Identify which cell holds the provided text, then report its (x, y) central coordinate. 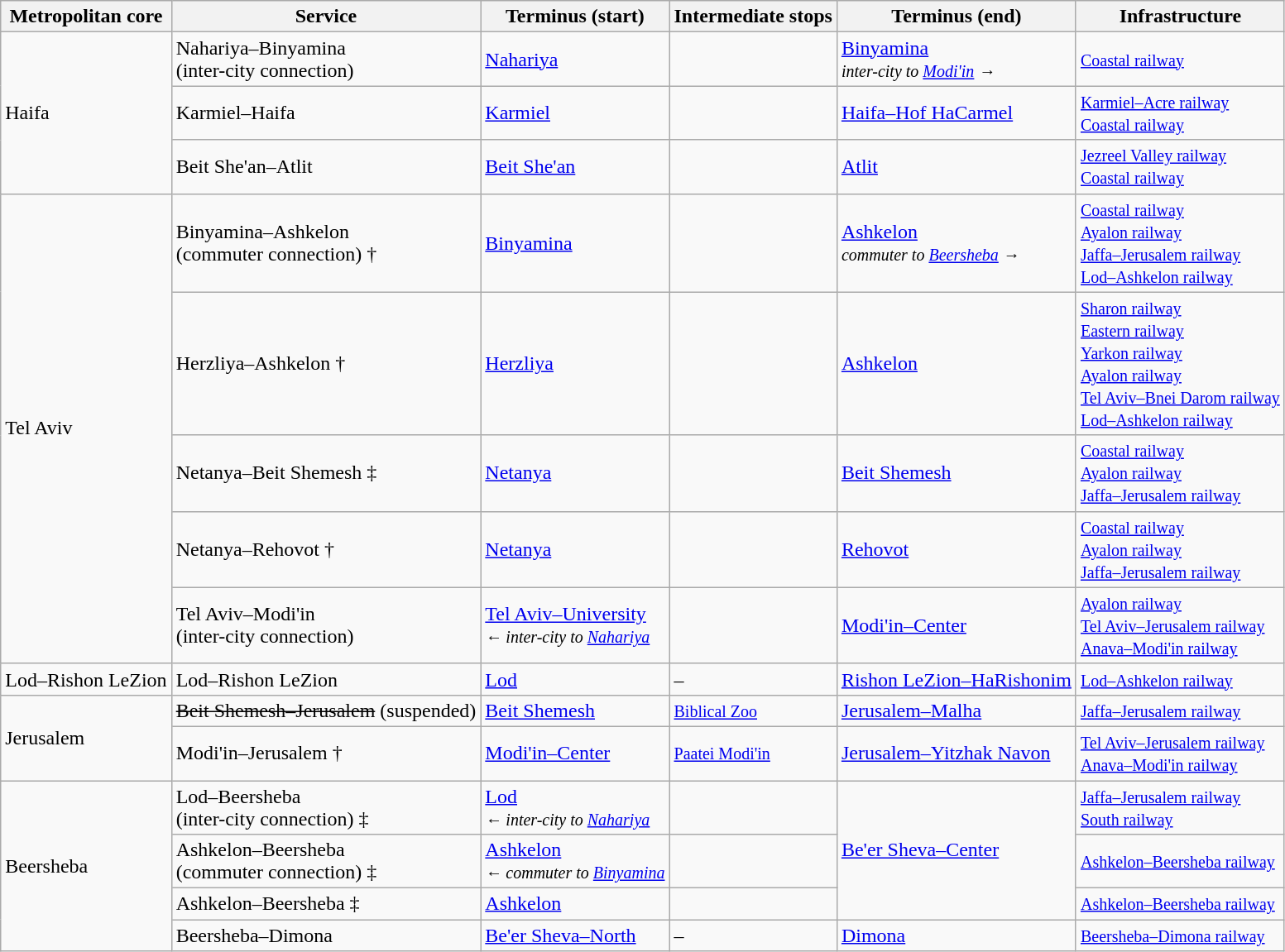
Jaffa–Jerusalem railwaySouth railway (1180, 807)
Jezreel Valley railwayCoastal railway (1180, 167)
Jerusalem (86, 738)
Nahariya (575, 60)
Ayalon railwayTel Aviv–Jerusalem railwayAnava–Modi'in railway (1180, 625)
Beit She'an–Atlit (326, 167)
Ashkeloncommuter to Beersheba → (957, 243)
Lod–Ashkelon railway (1180, 679)
Paatei Modi'in (753, 753)
Tel Aviv (86, 428)
Nahariya–Binyamina(inter-city connection) (326, 60)
Jaffa–Jerusalem railway (1180, 710)
Beit Shemesh–Jerusalem (suspended) (326, 710)
Be'er Sheva–Center (957, 850)
Rishon LeZion–HaRishonim (957, 679)
Lod← inter-city to Nahariya (575, 807)
Jerusalem–Yitzhak Navon (957, 753)
Ashkelon← commuter to Binyamina (575, 862)
Tel Aviv–University← inter-city to Nahariya (575, 625)
Be'er Sheva–North (575, 935)
Beersheba–Dimona (326, 935)
Tel Aviv–Modi'in(inter-city connection) (326, 625)
Ashkelon–Beersheba(commuter connection) ‡ (326, 862)
Terminus (end) (957, 17)
Karmiel–Acre railwayCoastal railway (1180, 112)
Netanya–Rehovot † (326, 549)
Lod–Beersheba(inter-city connection) ‡ (326, 807)
Haifa (86, 112)
Atlit (957, 167)
Intermediate stops (753, 17)
Karmiel (575, 112)
Lod (575, 679)
Rehovot (957, 549)
Binyaminainter-city to Modi'in → (957, 60)
Coastal railwayAyalon railwayJaffa–Jerusalem railwayLod–Ashkelon railway (1180, 243)
Biblical Zoo (753, 710)
Karmiel–Haifa (326, 112)
Beersheba–Dimona railway (1180, 935)
Beersheba (86, 866)
Binyamina–Ashkelon(commuter connection) † (326, 243)
Modi'in–Jerusalem † (326, 753)
Metropolitan core (86, 17)
Binyamina (575, 243)
Coastal railway (1180, 60)
Infrastructure (1180, 17)
Jerusalem–Malha (957, 710)
Dimona (957, 935)
Haifa–Hof HaCarmel (957, 112)
Herzliya–Ashkelon † (326, 364)
Ashkelon–Beersheba ‡ (326, 904)
Netanya–Beit Shemesh ‡ (326, 473)
Service (326, 17)
Terminus (start) (575, 17)
Tel Aviv–Jerusalem railwayAnava–Modi'in railway (1180, 753)
Beit She'an (575, 167)
Herzliya (575, 364)
Sharon railwayEastern railwayYarkon railwayAyalon railwayTel Aviv–Bnei Darom railwayLod–Ashkelon railway (1180, 364)
